Extract the [X, Y] coordinate from the center of the cell holding the provided text.  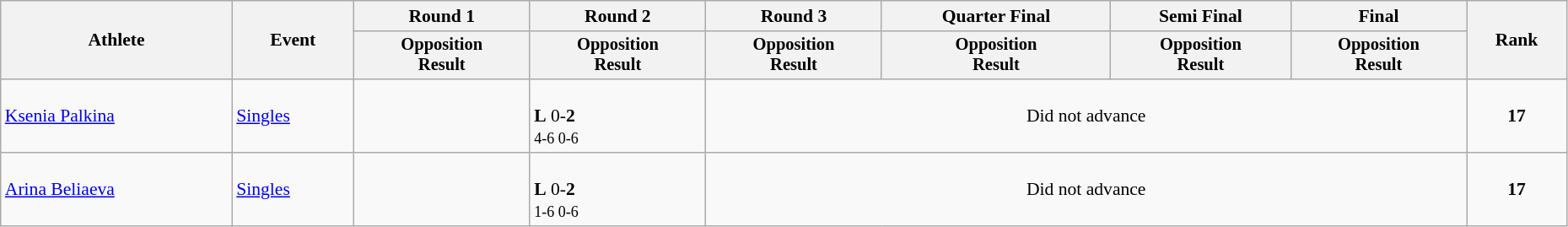
Arina Beliaeva [116, 189]
Athlete [116, 41]
Rank [1517, 41]
Quarter Final [995, 16]
L 0-21-6 0-6 [617, 189]
Round 1 [442, 16]
Round 2 [617, 16]
Final [1378, 16]
Semi Final [1201, 16]
Round 3 [795, 16]
Event [293, 41]
L 0-24-6 0-6 [617, 116]
Ksenia Palkina [116, 116]
